Extract the [x, y] coordinate from the center of the cell holding the provided text.  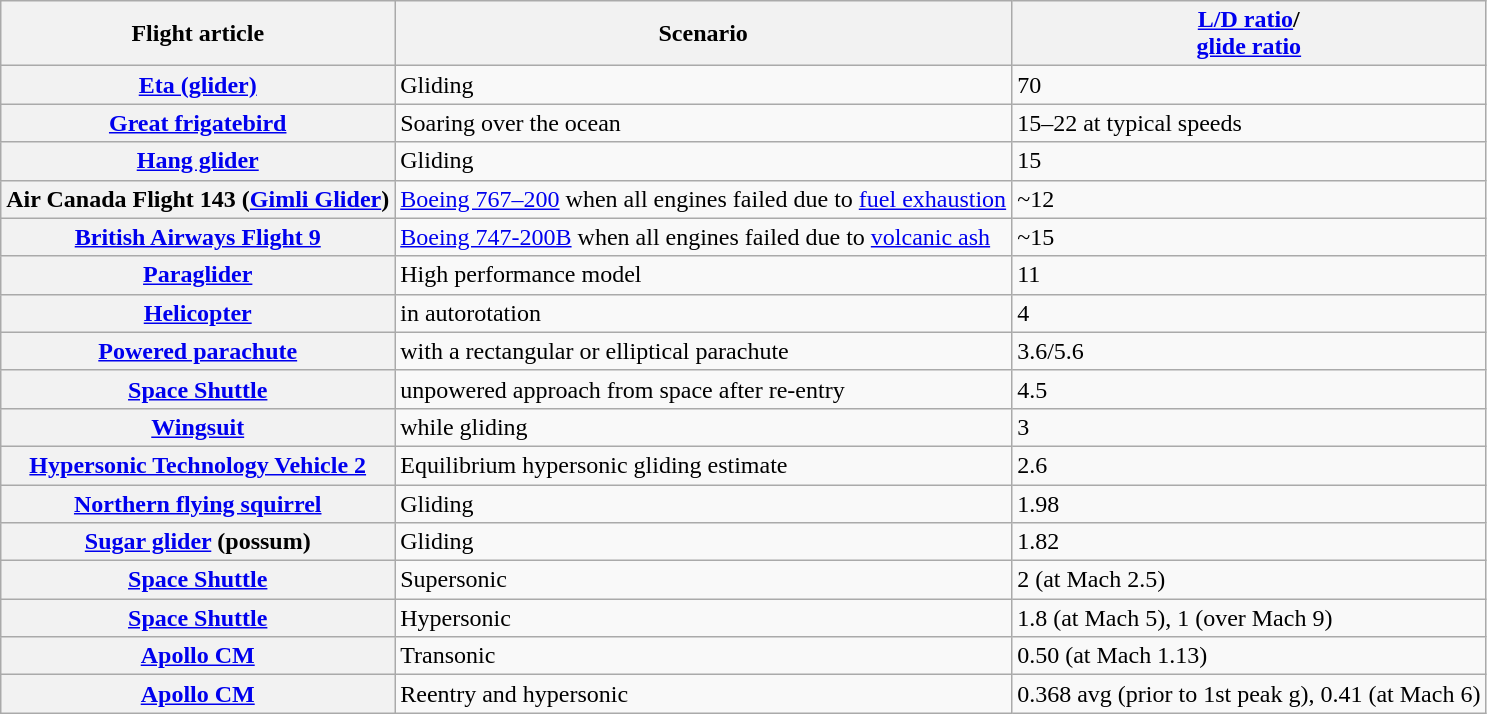
4.5 [1249, 389]
15 [1249, 161]
Paraglider [198, 275]
1.98 [1249, 503]
Soaring over the ocean [704, 123]
Boeing 747-200B when all engines failed due to volcanic ash [704, 237]
Flight article [198, 34]
Supersonic [704, 580]
Sugar glider (possum) [198, 542]
~12 [1249, 199]
with a rectangular or elliptical parachute [704, 351]
Air Canada Flight 143 (Gimli Glider) [198, 199]
Great frigatebird [198, 123]
British Airways Flight 9 [198, 237]
0.368 avg (prior to 1st peak g), 0.41 (at Mach 6) [1249, 694]
Transonic [704, 656]
Scenario [704, 34]
Powered parachute [198, 351]
while gliding [704, 427]
2.6 [1249, 465]
11 [1249, 275]
Helicopter [198, 313]
Hypersonic Technology Vehicle 2 [198, 465]
Reentry and hypersonic [704, 694]
High performance model [704, 275]
in autorotation [704, 313]
Hypersonic [704, 618]
Eta (glider) [198, 85]
L/D ratio/glide ratio [1249, 34]
~15 [1249, 237]
0.50 (at Mach 1.13) [1249, 656]
70 [1249, 85]
15–22 at typical speeds [1249, 123]
Equilibrium hypersonic gliding estimate [704, 465]
3.6/5.6 [1249, 351]
Boeing 767–200 when all engines failed due to fuel exhaustion [704, 199]
2 (at Mach 2.5) [1249, 580]
4 [1249, 313]
Hang glider [198, 161]
3 [1249, 427]
Northern flying squirrel [198, 503]
Wingsuit [198, 427]
1.8 (at Mach 5), 1 (over Mach 9) [1249, 618]
unpowered approach from space after re-entry [704, 389]
1.82 [1249, 542]
